Identify which cell holds the provided text, then report its [X, Y] central coordinate. 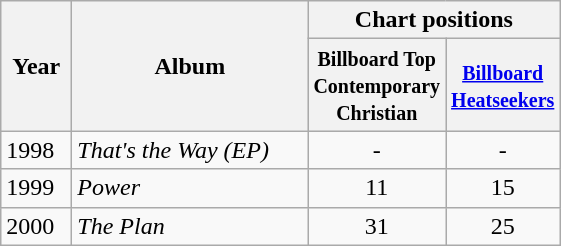
The Plan [190, 226]
1998 [36, 150]
15 [503, 188]
Album [190, 66]
25 [503, 226]
Billboard Top Contemporary Christian [377, 85]
Billboard Heatseekers [503, 85]
That's the Way (EP) [190, 150]
Chart positions [434, 20]
Power [190, 188]
2000 [36, 226]
31 [377, 226]
11 [377, 188]
Year [36, 66]
1999 [36, 188]
